Detect which cell encompasses the target text, then output its (X, Y) center coordinate. 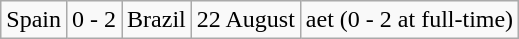
Brazil (157, 20)
Spain (34, 20)
aet (0 - 2 at full-time) (409, 20)
22 August (246, 20)
0 - 2 (94, 20)
